From the cell containing the given text, extract its center point as [x, y] coordinate. 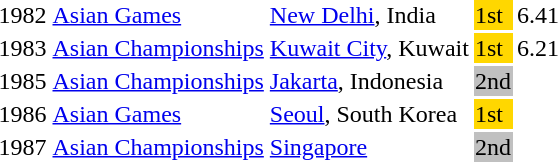
Jakarta, Indonesia [369, 81]
Singapore [369, 147]
New Delhi, India [369, 15]
Seoul, South Korea [369, 114]
Kuwait City, Kuwait [369, 48]
